Pinpoint the cell where the given text exists, returning its (X, Y) midpoint coordinate. 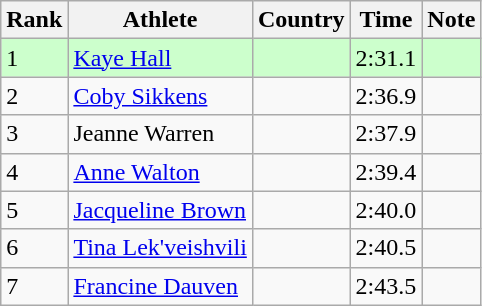
Country (301, 20)
Time (386, 20)
2:40.5 (386, 248)
Kaye Hall (160, 58)
Jeanne Warren (160, 134)
Tina Lek'veishvili (160, 248)
2 (34, 96)
6 (34, 248)
Rank (34, 20)
1 (34, 58)
Anne Walton (160, 172)
Coby Sikkens (160, 96)
Athlete (160, 20)
2:43.5 (386, 286)
4 (34, 172)
2:39.4 (386, 172)
2:36.9 (386, 96)
2:37.9 (386, 134)
5 (34, 210)
3 (34, 134)
Jacqueline Brown (160, 210)
2:40.0 (386, 210)
7 (34, 286)
Francine Dauven (160, 286)
Note (452, 20)
2:31.1 (386, 58)
